Output the (x, y) coordinate of the center of the cell containing the given text.  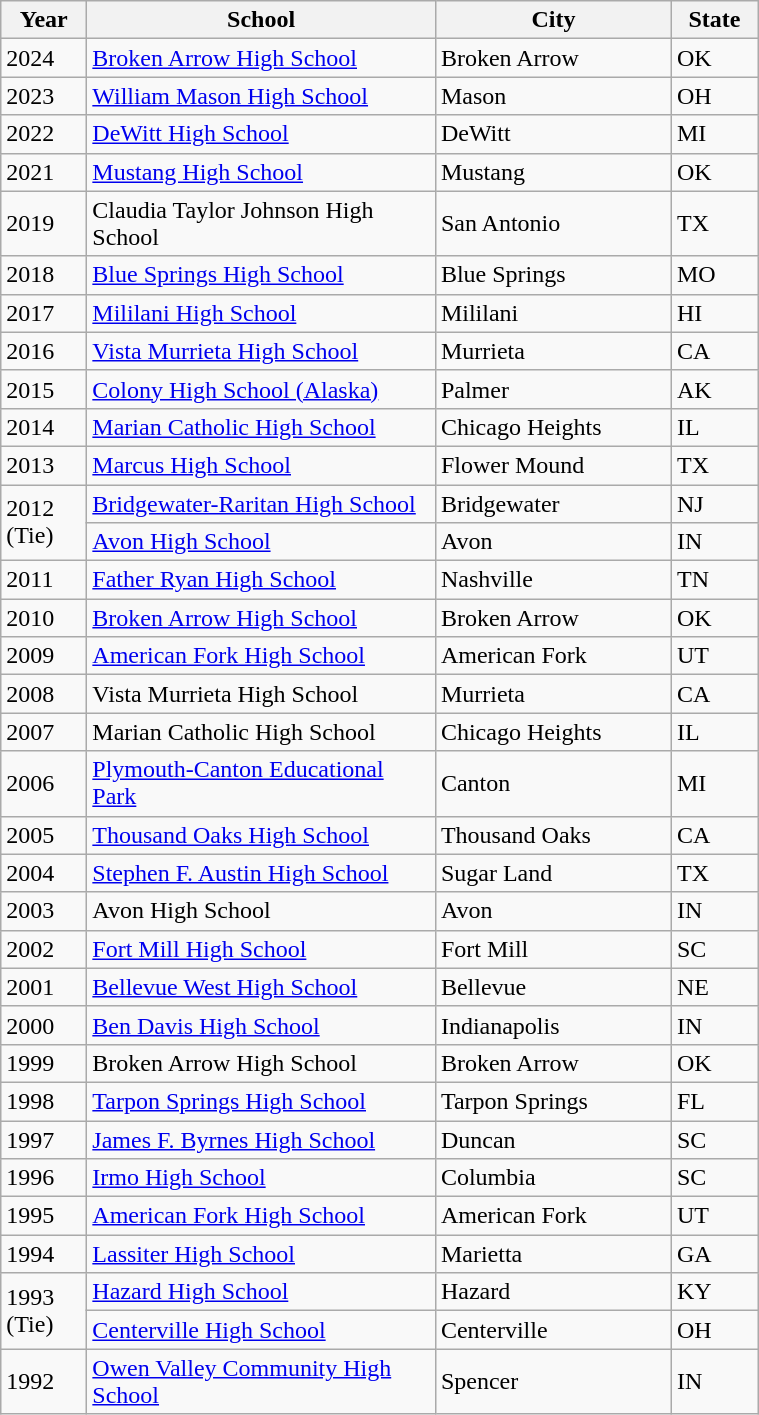
Mason (553, 96)
2004 (44, 873)
Bridgewater (553, 503)
Centerville High School (262, 1330)
2011 (44, 580)
1997 (44, 1139)
Canton (553, 784)
Indianapolis (553, 1025)
KY (714, 1292)
2016 (44, 351)
Irmo High School (262, 1178)
Lassiter High School (262, 1254)
2003 (44, 911)
HI (714, 313)
Mililani High School (262, 313)
2024 (44, 58)
Bridgewater-Raritan High School (262, 503)
2010 (44, 618)
Fort Mill High School (262, 949)
DeWitt High School (262, 134)
Nashville (553, 580)
William Mason High School (262, 96)
1992 (44, 1382)
Plymouth-Canton Educational Park (262, 784)
Owen Valley Community High School (262, 1382)
1993 (Tie) (44, 1311)
1994 (44, 1254)
2023 (44, 96)
State (714, 20)
2017 (44, 313)
Thousand Oaks High School (262, 835)
Ben Davis High School (262, 1025)
Stephen F. Austin High School (262, 873)
Colony High School (Alaska) (262, 389)
Tarpon Springs (553, 1101)
2012 (Tie) (44, 522)
NE (714, 987)
Hazard High School (262, 1292)
Mustang (553, 172)
1998 (44, 1101)
Tarpon Springs High School (262, 1101)
FL (714, 1101)
2002 (44, 949)
Mililani (553, 313)
Duncan (553, 1139)
2013 (44, 465)
Father Ryan High School (262, 580)
San Antonio (553, 224)
Bellevue (553, 987)
2021 (44, 172)
2009 (44, 656)
MO (714, 275)
2018 (44, 275)
Spencer (553, 1382)
DeWitt (553, 134)
2007 (44, 732)
2005 (44, 835)
TN (714, 580)
City (553, 20)
Centerville (553, 1330)
Columbia (553, 1178)
1995 (44, 1216)
2001 (44, 987)
Sugar Land (553, 873)
Bellevue West High School (262, 987)
Blue Springs (553, 275)
GA (714, 1254)
Mustang High School (262, 172)
Marcus High School (262, 465)
James F. Byrnes High School (262, 1139)
Claudia Taylor Johnson High School (262, 224)
Blue Springs High School (262, 275)
2014 (44, 427)
NJ (714, 503)
1999 (44, 1063)
Thousand Oaks (553, 835)
2022 (44, 134)
2000 (44, 1025)
Fort Mill (553, 949)
2008 (44, 694)
2015 (44, 389)
Marietta (553, 1254)
1996 (44, 1178)
Hazard (553, 1292)
Palmer (553, 389)
2006 (44, 784)
AK (714, 389)
Flower Mound (553, 465)
School (262, 20)
Year (44, 20)
2019 (44, 224)
